Output the [X, Y] coordinate of the center of the cell containing the given text.  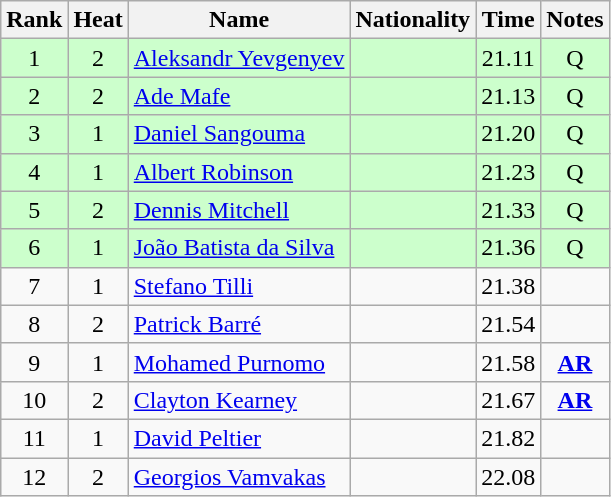
9 [34, 362]
Time [508, 20]
11 [34, 438]
8 [34, 324]
Nationality [413, 20]
6 [34, 248]
21.82 [508, 438]
Clayton Kearney [239, 400]
João Batista da Silva [239, 248]
Georgios Vamvakas [239, 477]
Name [239, 20]
Daniel Sangouma [239, 134]
21.13 [508, 96]
Notes [575, 20]
Heat [98, 20]
Aleksandr Yevgenyev [239, 58]
21.23 [508, 172]
5 [34, 210]
21.33 [508, 210]
Dennis Mitchell [239, 210]
Albert Robinson [239, 172]
21.36 [508, 248]
Stefano Tilli [239, 286]
12 [34, 477]
21.67 [508, 400]
Patrick Barré [239, 324]
Rank [34, 20]
21.38 [508, 286]
Ade Mafe [239, 96]
David Peltier [239, 438]
Mohamed Purnomo [239, 362]
4 [34, 172]
7 [34, 286]
21.54 [508, 324]
3 [34, 134]
21.11 [508, 58]
10 [34, 400]
21.20 [508, 134]
21.58 [508, 362]
22.08 [508, 477]
